Extract the [X, Y] coordinate from the center of the cell holding the provided text.  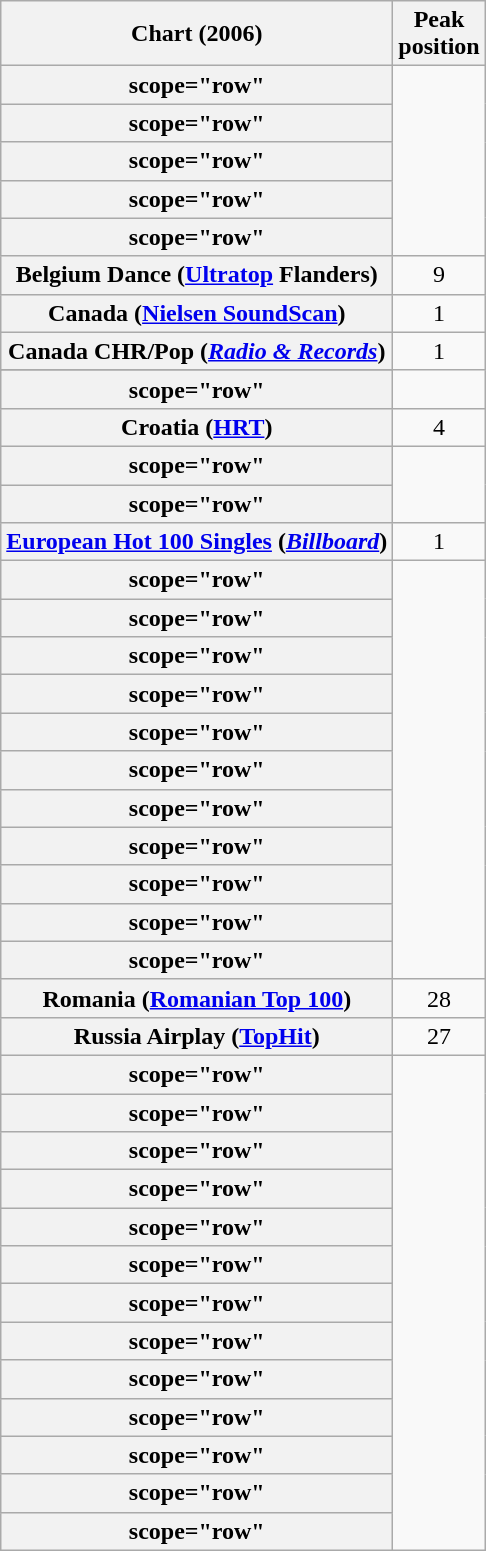
4 [439, 427]
Romania (Romanian Top 100) [197, 998]
Chart (2006) [197, 34]
Canada (Nielsen SoundScan) [197, 313]
Peakposition [439, 34]
28 [439, 998]
27 [439, 1036]
Croatia (HRT) [197, 427]
Belgium Dance (Ultratop Flanders) [197, 275]
Russia Airplay (TopHit) [197, 1036]
European Hot 100 Singles (Billboard) [197, 542]
9 [439, 275]
Canada CHR/Pop (Radio & Records) [197, 351]
